Determine the [x, y] coordinate at the center of the cell enclosing the given text.  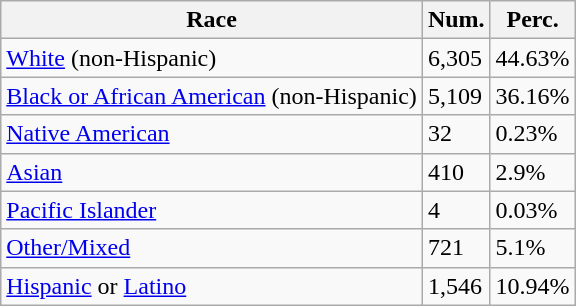
36.16% [532, 96]
5.1% [532, 248]
2.9% [532, 172]
Num. [456, 20]
Pacific Islander [212, 210]
Asian [212, 172]
410 [456, 172]
32 [456, 134]
Perc. [532, 20]
721 [456, 248]
1,546 [456, 286]
0.03% [532, 210]
6,305 [456, 58]
Other/Mixed [212, 248]
4 [456, 210]
Hispanic or Latino [212, 286]
Race [212, 20]
White (non-Hispanic) [212, 58]
Black or African American (non-Hispanic) [212, 96]
Native American [212, 134]
0.23% [532, 134]
5,109 [456, 96]
10.94% [532, 286]
44.63% [532, 58]
